Return (x, y) of the center of cell containing provided text 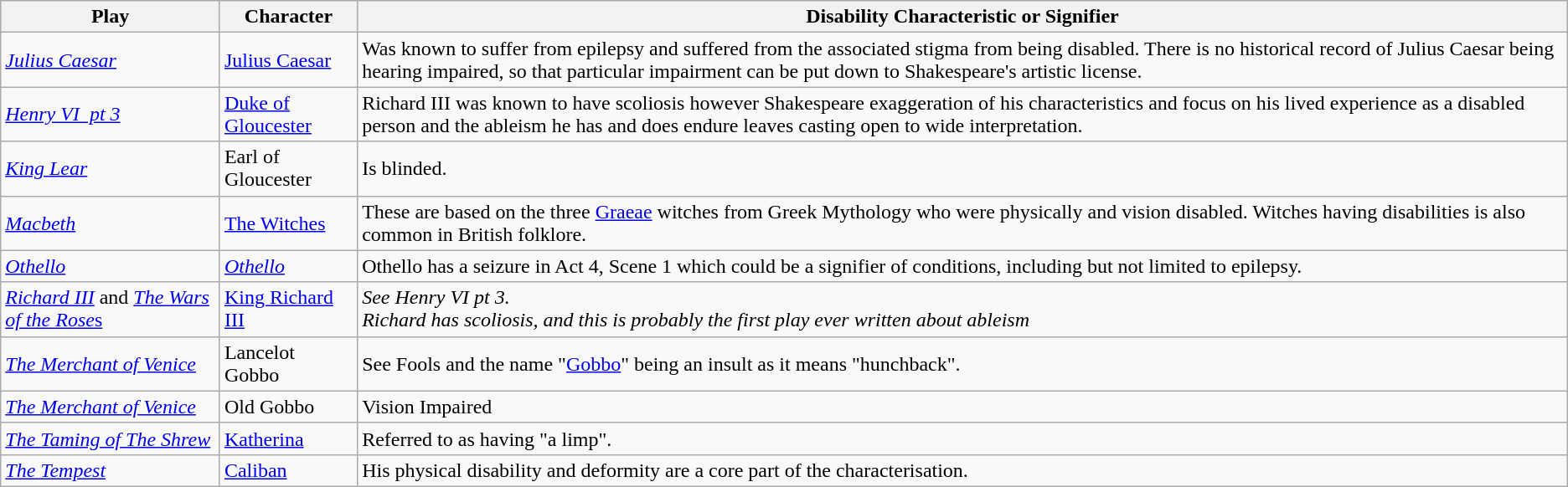
See Fools and the name "Gobbo" being an insult as it means "hunchback". (963, 363)
Earl of Gloucester (288, 169)
The Tempest (111, 470)
Character (288, 17)
King Richard III (288, 310)
Macbeth (111, 223)
Play (111, 17)
The Taming of The Shrew (111, 438)
Henry VI pt 3 (111, 114)
Katherina (288, 438)
Referred to as having "a limp". (963, 438)
Is blinded. (963, 169)
Othello has a seizure in Act 4, Scene 1 which could be a signifier of conditions, including but not limited to epilepsy. (963, 266)
Richard III and The Wars of the Roses (111, 310)
Duke of Gloucester (288, 114)
Old Gobbo (288, 407)
Vision Impaired (963, 407)
King Lear (111, 169)
Caliban (288, 470)
Disability Characteristic or Signifier (963, 17)
See Henry VI pt 3.Richard has scoliosis, and this is probably the first play ever written about ableism (963, 310)
Lancelot Gobbo (288, 363)
His physical disability and deformity are a core part of the characterisation. (963, 470)
The Witches (288, 223)
